Provide the [x, y] coordinate of the cell's center where the given text is located.  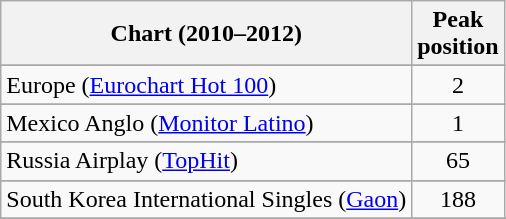
Europe (Eurochart Hot 100) [206, 85]
188 [458, 199]
2 [458, 85]
65 [458, 161]
Chart (2010–2012) [206, 34]
Russia Airplay (TopHit) [206, 161]
Peakposition [458, 34]
Mexico Anglo (Monitor Latino) [206, 123]
South Korea International Singles (Gaon) [206, 199]
1 [458, 123]
